For the text-containing cell, return its midpoint in (x, y) coordinate format. 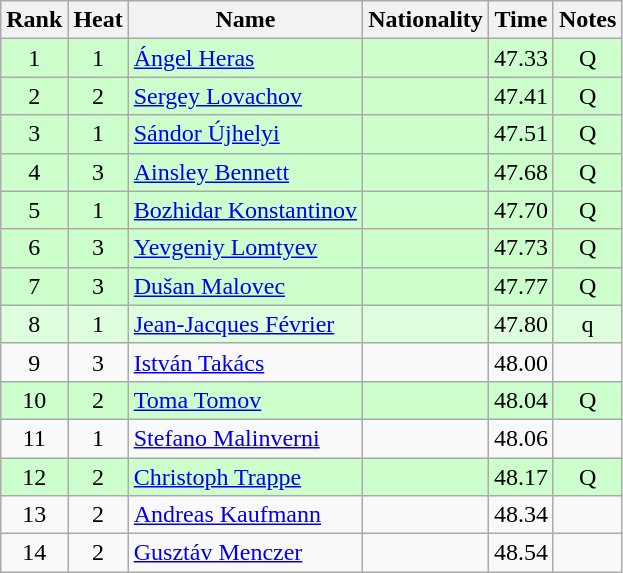
4 (34, 172)
Sándor Újhelyi (245, 134)
Bozhidar Konstantinov (245, 210)
48.54 (520, 553)
Time (520, 20)
Rank (34, 20)
47.33 (520, 58)
Andreas Kaufmann (245, 515)
48.06 (520, 438)
8 (34, 324)
5 (34, 210)
7 (34, 286)
6 (34, 248)
14 (34, 553)
Heat (98, 20)
Dušan Malovec (245, 286)
48.00 (520, 362)
47.77 (520, 286)
Sergey Lovachov (245, 96)
Stefano Malinverni (245, 438)
48.04 (520, 400)
47.41 (520, 96)
47.80 (520, 324)
12 (34, 477)
Name (245, 20)
Ainsley Bennett (245, 172)
47.68 (520, 172)
10 (34, 400)
48.17 (520, 477)
Jean-Jacques Février (245, 324)
Gusztáv Menczer (245, 553)
13 (34, 515)
Ángel Heras (245, 58)
47.70 (520, 210)
9 (34, 362)
Nationality (426, 20)
István Takács (245, 362)
Yevgeniy Lomtyev (245, 248)
Christoph Trappe (245, 477)
47.73 (520, 248)
q (587, 324)
47.51 (520, 134)
48.34 (520, 515)
Toma Tomov (245, 400)
Notes (587, 20)
11 (34, 438)
